Search for the cell housing the specified text and yield its [x, y] center coordinate. 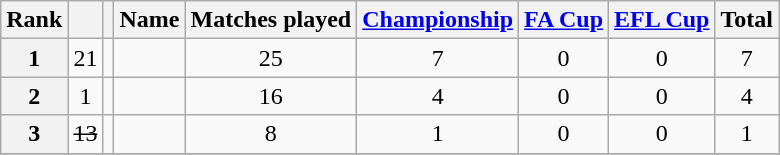
3 [34, 134]
21 [86, 58]
FA Cup [564, 20]
Name [150, 20]
2 [34, 96]
Championship [438, 20]
Rank [34, 20]
16 [271, 96]
8 [271, 134]
Matches played [271, 20]
EFL Cup [662, 20]
25 [271, 58]
13 [86, 134]
Total [747, 20]
